Return (x, y) of the center of cell containing provided text 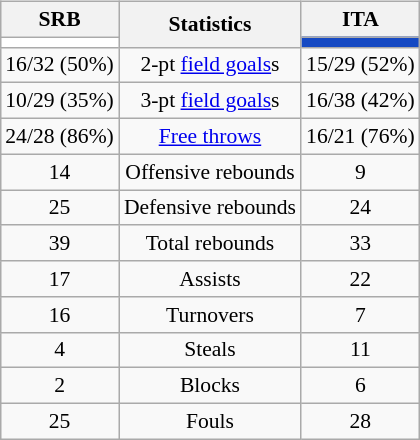
Assists (210, 279)
Blocks (210, 386)
2-pt field goalss (210, 65)
3-pt field goalss (210, 101)
16/38 (42%) (360, 101)
ITA (360, 19)
28 (360, 421)
Free throws (210, 136)
33 (360, 243)
Turnovers (210, 314)
2 (60, 386)
24 (360, 208)
Defensive rebounds (210, 208)
Statistics (210, 24)
16/32 (50%) (60, 65)
6 (360, 386)
16/21 (76%) (360, 136)
17 (60, 279)
11 (360, 350)
SRB (60, 19)
Total rebounds (210, 243)
15/29 (52%) (360, 65)
16 (60, 314)
10/29 (35%) (60, 101)
Offensive rebounds (210, 172)
39 (60, 243)
7 (360, 314)
14 (60, 172)
Fouls (210, 421)
9 (360, 172)
22 (360, 279)
4 (60, 350)
24/28 (86%) (60, 136)
Steals (210, 350)
